From the cell containing the given text, extract its center point as (x, y) coordinate. 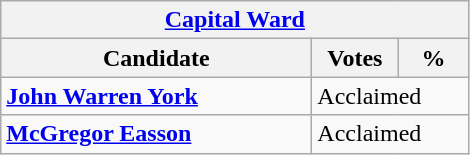
Capital Ward (235, 20)
Candidate (156, 58)
% (434, 58)
McGregor Easson (156, 134)
Votes (355, 58)
John Warren York (156, 96)
